Search for the cell housing the specified text and yield its [x, y] center coordinate. 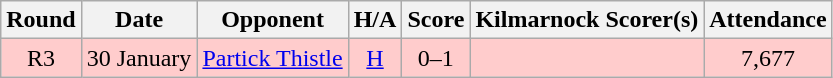
H/A [375, 20]
Score [436, 20]
Partick Thistle [272, 58]
Kilmarnock Scorer(s) [587, 20]
Opponent [272, 20]
H [375, 58]
0–1 [436, 58]
Round [41, 20]
Date [139, 20]
R3 [41, 58]
Attendance [768, 20]
30 January [139, 58]
7,677 [768, 58]
